Extract the (x, y) coordinate from the center of the cell holding the provided text.  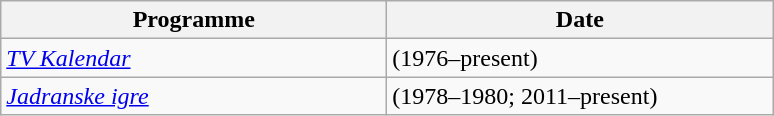
(1978–1980; 2011–present) (580, 96)
Programme (194, 20)
Jadranske igre (194, 96)
(1976–present) (580, 58)
TV Kalendar (194, 58)
Date (580, 20)
